For the text-containing cell, return its midpoint in [X, Y] coordinate format. 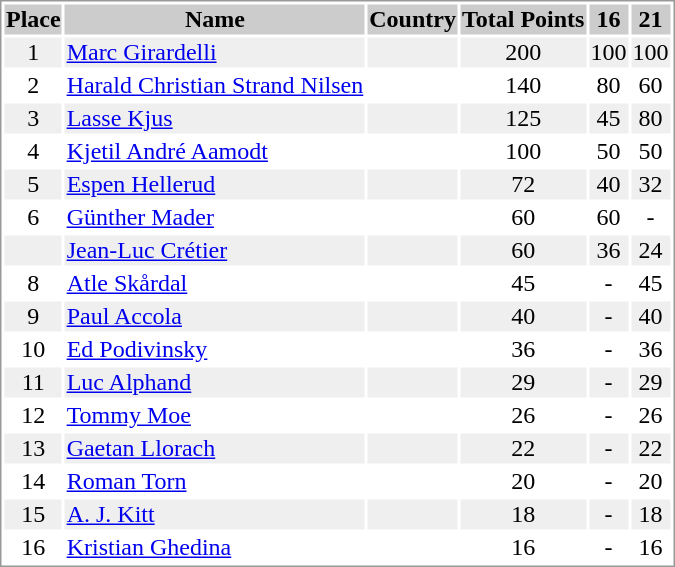
6 [33, 217]
14 [33, 481]
Paul Accola [215, 317]
A. J. Kitt [215, 515]
Roman Torn [215, 481]
24 [650, 251]
Marc Girardelli [215, 53]
140 [522, 85]
Tommy Moe [215, 415]
13 [33, 449]
Name [215, 19]
4 [33, 151]
Country [413, 19]
Harald Christian Strand Nilsen [215, 85]
1 [33, 53]
Kjetil André Aamodt [215, 151]
Espen Hellerud [215, 185]
5 [33, 185]
8 [33, 283]
15 [33, 515]
Ed Podivinsky [215, 349]
Lasse Kjus [215, 119]
32 [650, 185]
11 [33, 383]
2 [33, 85]
10 [33, 349]
72 [522, 185]
Gaetan Llorach [215, 449]
200 [522, 53]
125 [522, 119]
12 [33, 415]
9 [33, 317]
Luc Alphand [215, 383]
Place [33, 19]
Kristian Ghedina [215, 547]
3 [33, 119]
21 [650, 19]
Günther Mader [215, 217]
Atle Skårdal [215, 283]
Jean-Luc Crétier [215, 251]
Total Points [522, 19]
